Provide the (x, y) coordinate of the cell's center where the given text is located.  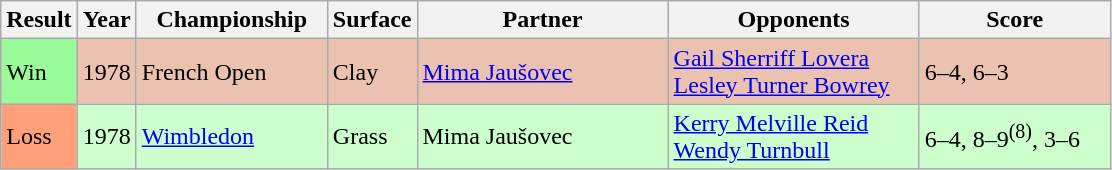
Partner (542, 20)
Surface (372, 20)
Grass (372, 136)
Kerry Melville Reid Wendy Turnbull (794, 136)
Win (39, 72)
Gail Sherriff Lovera Lesley Turner Bowrey (794, 72)
Result (39, 20)
Wimbledon (232, 136)
6–4, 8–9(8), 3–6 (1014, 136)
Championship (232, 20)
Opponents (794, 20)
Score (1014, 20)
Year (106, 20)
Clay (372, 72)
6–4, 6–3 (1014, 72)
Loss (39, 136)
French Open (232, 72)
